Pinpoint the cell where the given text exists, returning its (x, y) midpoint coordinate. 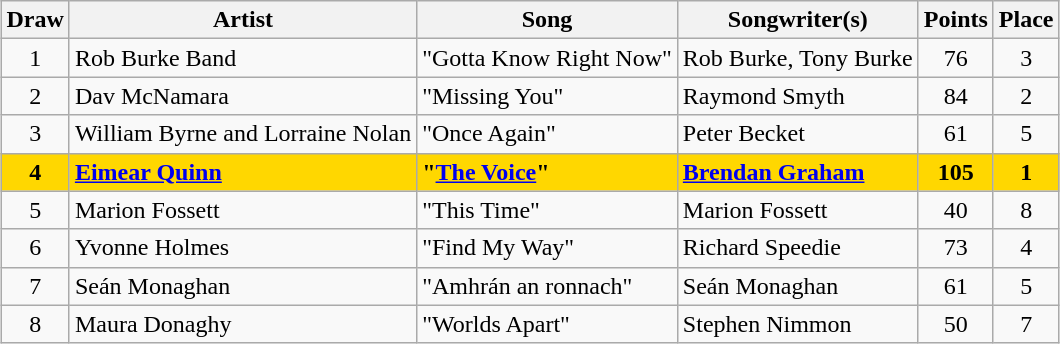
"Find My Way" (548, 248)
Raymond Smyth (798, 96)
40 (956, 210)
"Amhrán an ronnach" (548, 286)
"Missing You" (548, 96)
Rob Burke, Tony Burke (798, 58)
105 (956, 172)
"The Voice" (548, 172)
Peter Becket (798, 134)
Maura Donaghy (242, 324)
Stephen Nimmon (798, 324)
Dav McNamara (242, 96)
76 (956, 58)
Songwriter(s) (798, 20)
73 (956, 248)
Rob Burke Band (242, 58)
"Worlds Apart" (548, 324)
50 (956, 324)
Yvonne Holmes (242, 248)
Place (1026, 20)
"Once Again" (548, 134)
6 (35, 248)
Song (548, 20)
Brendan Graham (798, 172)
"Gotta Know Right Now" (548, 58)
Richard Speedie (798, 248)
84 (956, 96)
Eimear Quinn (242, 172)
"This Time" (548, 210)
Artist (242, 20)
Points (956, 20)
William Byrne and Lorraine Nolan (242, 134)
Draw (35, 20)
